From the cell containing the given text, extract its center point as (x, y) coordinate. 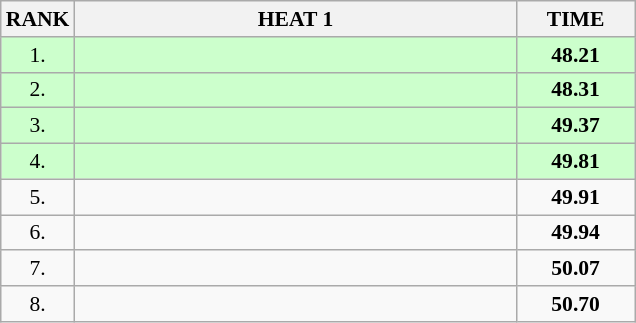
3. (38, 126)
RANK (38, 19)
49.37 (576, 126)
HEAT 1 (295, 19)
50.07 (576, 269)
50.70 (576, 304)
48.31 (576, 90)
49.81 (576, 162)
2. (38, 90)
8. (38, 304)
TIME (576, 19)
7. (38, 269)
49.91 (576, 197)
48.21 (576, 55)
49.94 (576, 233)
4. (38, 162)
5. (38, 197)
6. (38, 233)
1. (38, 55)
